Return (x, y) of the center of cell containing provided text 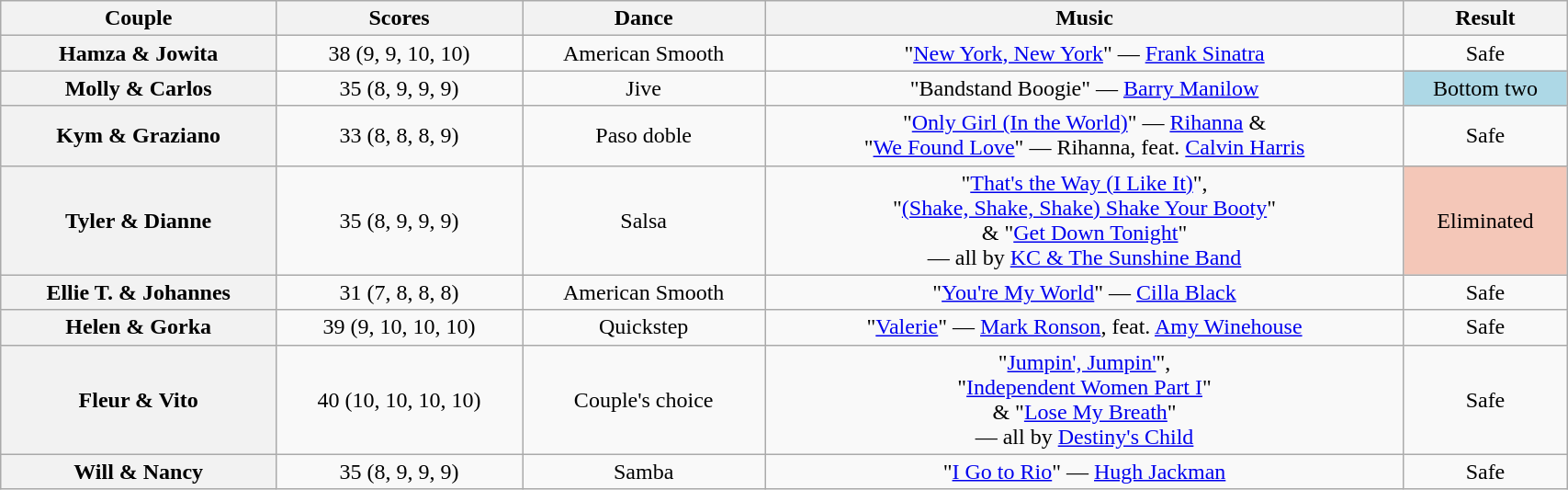
39 (9, 10, 10, 10) (400, 327)
Ellie T. & Johannes (139, 292)
Samba (644, 472)
Kym & Graziano (139, 136)
Couple (139, 18)
Eliminated (1484, 221)
Dance (644, 18)
"You're My World" — Cilla Black (1085, 292)
Fleur & Vito (139, 399)
Jive (644, 88)
"Valerie" — Mark Ronson, feat. Amy Winehouse (1085, 327)
Bottom two (1484, 88)
"New York, New York" — Frank Sinatra (1085, 53)
Paso doble (644, 136)
Salsa (644, 221)
Helen & Gorka (139, 327)
Couple's choice (644, 399)
Will & Nancy (139, 472)
Quickstep (644, 327)
"I Go to Rio" — Hugh Jackman (1085, 472)
"That's the Way (I Like It)","(Shake, Shake, Shake) Shake Your Booty"& "Get Down Tonight"— all by KC & The Sunshine Band (1085, 221)
"Bandstand Boogie" — Barry Manilow (1085, 88)
40 (10, 10, 10, 10) (400, 399)
Molly & Carlos (139, 88)
Tyler & Dianne (139, 221)
Result (1484, 18)
Music (1085, 18)
33 (8, 8, 8, 9) (400, 136)
38 (9, 9, 10, 10) (400, 53)
Scores (400, 18)
31 (7, 8, 8, 8) (400, 292)
"Only Girl (In the World)" — Rihanna &"We Found Love" — Rihanna, feat. Calvin Harris (1085, 136)
"Jumpin', Jumpin'","Independent Women Part I"& "Lose My Breath"— all by Destiny's Child (1085, 399)
Hamza & Jowita (139, 53)
